Return [x, y] of the center of cell containing provided text 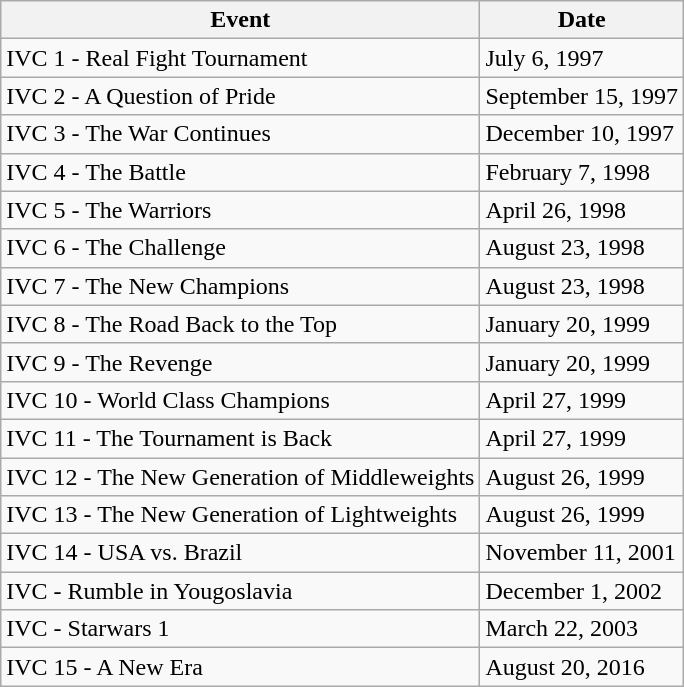
IVC 6 - The Challenge [240, 248]
IVC 14 - USA vs. Brazil [240, 553]
Date [582, 20]
IVC 11 - The Tournament is Back [240, 438]
IVC 1 - Real Fight Tournament [240, 58]
July 6, 1997 [582, 58]
IVC 12 - The New Generation of Middleweights [240, 477]
IVC 2 - A Question of Pride [240, 96]
April 26, 1998 [582, 210]
IVC 3 - The War Continues [240, 134]
December 1, 2002 [582, 591]
IVC 10 - World Class Champions [240, 400]
November 11, 2001 [582, 553]
IVC 8 - The Road Back to the Top [240, 324]
IVC 7 - The New Champions [240, 286]
IVC 5 - The Warriors [240, 210]
IVC - Rumble in Yougoslavia [240, 591]
IVC 13 - The New Generation of Lightweights [240, 515]
IVC - Starwars 1 [240, 629]
March 22, 2003 [582, 629]
Event [240, 20]
IVC 15 - A New Era [240, 667]
August 20, 2016 [582, 667]
IVC 4 - The Battle [240, 172]
February 7, 1998 [582, 172]
December 10, 1997 [582, 134]
IVC 9 - The Revenge [240, 362]
September 15, 1997 [582, 96]
